Pinpoint the cell where the given text exists, returning its (X, Y) midpoint coordinate. 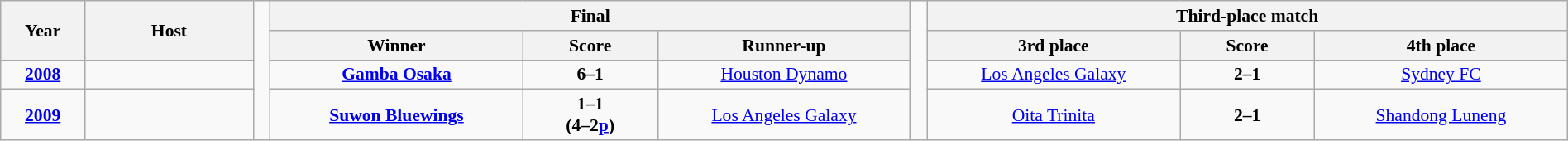
Houston Dynamo (784, 75)
Suwon Bluewings (397, 114)
6–1 (590, 75)
4th place (1441, 46)
Final (590, 16)
Host (170, 30)
Third-place match (1247, 16)
Oita Trinita (1054, 114)
Shandong Luneng (1441, 114)
Runner-up (784, 46)
Winner (397, 46)
Gamba Osaka (397, 75)
Sydney FC (1441, 75)
1–1(4–2p) (590, 114)
3rd place (1054, 46)
2009 (43, 114)
2008 (43, 75)
Year (43, 30)
